Find where the given text appears and provide that cell's center as [X, Y] coordinate. 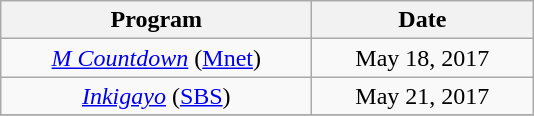
May 21, 2017 [422, 96]
Inkigayo (SBS) [156, 96]
Date [422, 20]
M Countdown (Mnet) [156, 58]
Program [156, 20]
May 18, 2017 [422, 58]
